Output the (X, Y) coordinate of the center of the cell containing the given text.  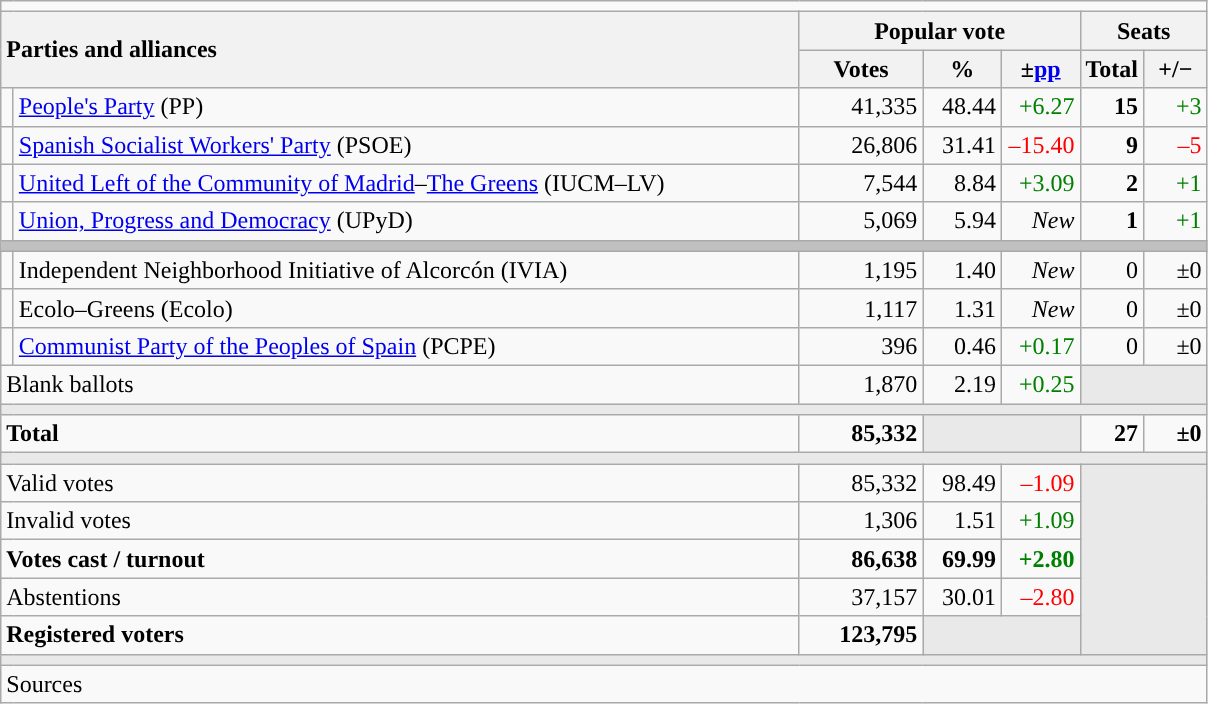
0.46 (962, 346)
Blank ballots (400, 384)
+/− (1176, 69)
+0.17 (1040, 346)
37,157 (861, 597)
+1.09 (1040, 521)
% (962, 69)
1,117 (861, 308)
86,638 (861, 559)
1,195 (861, 270)
Votes cast / turnout (400, 559)
Spanish Socialist Workers' Party (PSOE) (406, 145)
9 (1112, 145)
Invalid votes (400, 521)
–15.40 (1040, 145)
Union, Progress and Democracy (UPyD) (406, 221)
1.31 (962, 308)
+2.80 (1040, 559)
–1.09 (1040, 483)
1,306 (861, 521)
Popular vote (940, 31)
People's Party (PP) (406, 107)
–2.80 (1040, 597)
2 (1112, 183)
Abstentions (400, 597)
8.84 (962, 183)
31.41 (962, 145)
15 (1112, 107)
5,069 (861, 221)
Independent Neighborhood Initiative of Alcorcón (IVIA) (406, 270)
+0.25 (1040, 384)
27 (1112, 434)
+3 (1176, 107)
1,870 (861, 384)
26,806 (861, 145)
Parties and alliances (400, 50)
7,544 (861, 183)
5.94 (962, 221)
+6.27 (1040, 107)
41,335 (861, 107)
30.01 (962, 597)
Ecolo–Greens (Ecolo) (406, 308)
123,795 (861, 635)
1.40 (962, 270)
1 (1112, 221)
Seats (1144, 31)
Valid votes (400, 483)
69.99 (962, 559)
Votes (861, 69)
2.19 (962, 384)
1.51 (962, 521)
United Left of the Community of Madrid–The Greens (IUCM–LV) (406, 183)
Communist Party of the Peoples of Spain (PCPE) (406, 346)
Registered voters (400, 635)
+3.09 (1040, 183)
48.44 (962, 107)
±pp (1040, 69)
Sources (604, 684)
396 (861, 346)
–5 (1176, 145)
98.49 (962, 483)
